From the cell containing the given text, extract its center point as [X, Y] coordinate. 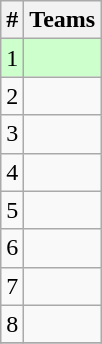
7 [12, 286]
8 [12, 324]
2 [12, 96]
1 [12, 58]
6 [12, 248]
3 [12, 134]
# [12, 20]
5 [12, 210]
4 [12, 172]
Teams [62, 20]
